Locate the cell with the specified text and output its [X, Y] center coordinate. 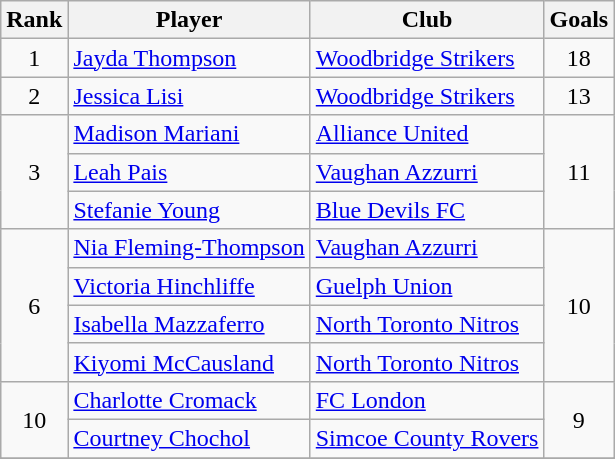
6 [34, 305]
Simcoe County Rovers [427, 438]
FC London [427, 400]
Club [427, 20]
Alliance United [427, 134]
Nia Fleming-Thompson [189, 248]
Jayda Thompson [189, 58]
Leah Pais [189, 172]
2 [34, 96]
Kiyomi McCausland [189, 362]
Goals [579, 20]
9 [579, 419]
Rank [34, 20]
Madison Mariani [189, 134]
13 [579, 96]
Player [189, 20]
1 [34, 58]
Isabella Mazzaferro [189, 324]
18 [579, 58]
3 [34, 172]
Victoria Hinchliffe [189, 286]
Courtney Chochol [189, 438]
Guelph Union [427, 286]
Stefanie Young [189, 210]
Blue Devils FC [427, 210]
Jessica Lisi [189, 96]
11 [579, 172]
Charlotte Cromack [189, 400]
